Identify which cell holds the provided text, then report its [X, Y] central coordinate. 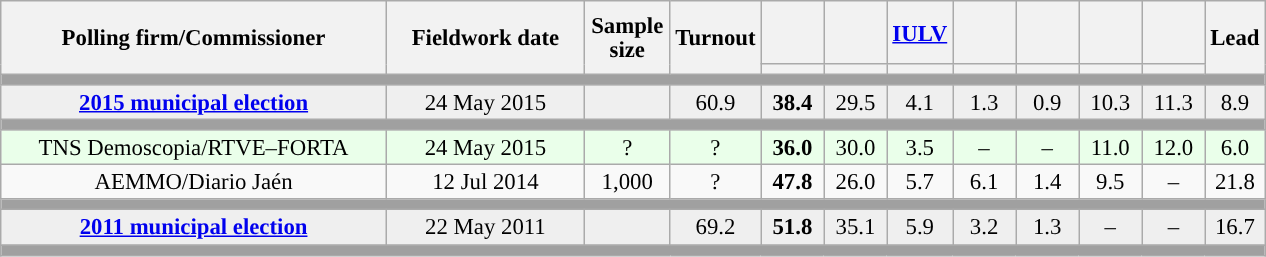
69.2 [716, 228]
47.8 [792, 182]
60.9 [716, 102]
11.3 [1174, 102]
11.0 [1110, 148]
12 Jul 2014 [485, 182]
22 May 2011 [485, 228]
21.8 [1235, 182]
4.1 [920, 102]
8.9 [1235, 102]
TNS Demoscopia/RTVE–FORTA [194, 148]
Turnout [716, 38]
36.0 [792, 148]
1.4 [1048, 182]
IULV [920, 32]
9.5 [1110, 182]
3.5 [920, 148]
16.7 [1235, 228]
26.0 [856, 182]
0.9 [1048, 102]
5.7 [920, 182]
35.1 [856, 228]
5.9 [920, 228]
3.2 [984, 228]
1,000 [627, 182]
29.5 [856, 102]
Fieldwork date [485, 38]
Sample size [627, 38]
Lead [1235, 38]
6.1 [984, 182]
AEMMO/Diario Jaén [194, 182]
2015 municipal election [194, 102]
51.8 [792, 228]
10.3 [1110, 102]
38.4 [792, 102]
30.0 [856, 148]
6.0 [1235, 148]
Polling firm/Commissioner [194, 38]
12.0 [1174, 148]
2011 municipal election [194, 228]
